Capture the cell that displays the provided text and extract its (x, y) central coordinate. 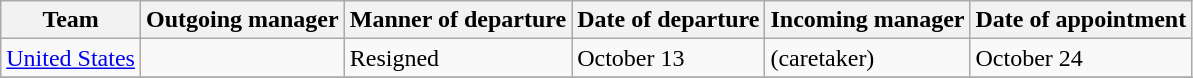
Incoming manager (868, 20)
Outgoing manager (242, 20)
Date of departure (668, 20)
(caretaker) (868, 58)
United States (71, 58)
Manner of departure (458, 20)
Resigned (458, 58)
October 13 (668, 58)
October 24 (1081, 58)
Team (71, 20)
Date of appointment (1081, 20)
